Search for the cell housing the specified text and yield its (x, y) center coordinate. 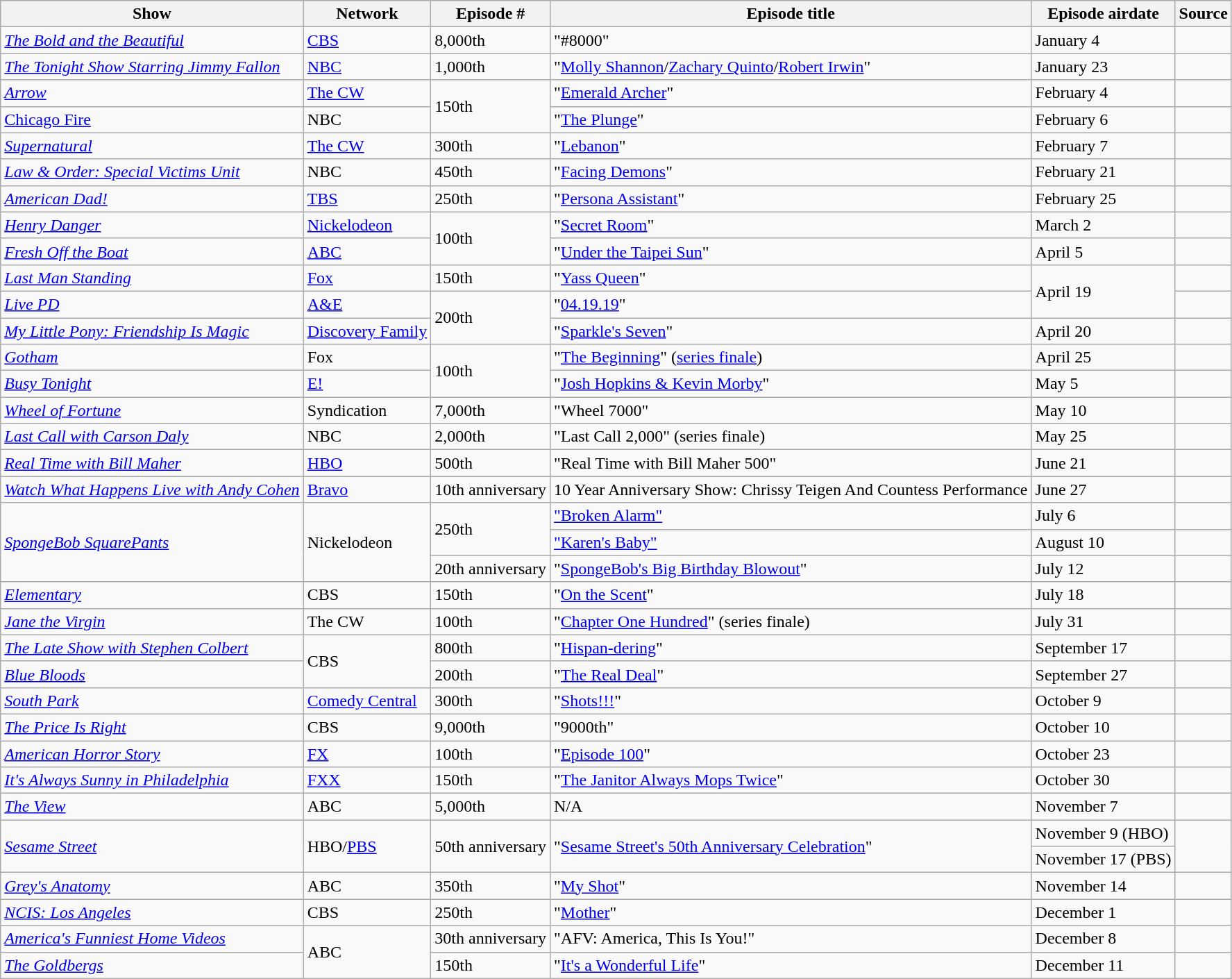
"Shots!!!" (791, 701)
450th (491, 172)
"Episode 100" (791, 753)
"Hispan-dering" (791, 648)
7,000th (491, 410)
Chicago Fire (152, 119)
August 10 (1104, 542)
"04.19.19" (791, 304)
July 18 (1104, 595)
8,000th (491, 40)
Elementary (152, 595)
July 6 (1104, 516)
"Karen's Baby" (791, 542)
October 10 (1104, 727)
"The Janitor Always Mops Twice" (791, 780)
America's Funniest Home Videos (152, 939)
"9000th" (791, 727)
October 30 (1104, 780)
Wheel of Fortune (152, 410)
"Mother" (791, 912)
May 25 (1104, 437)
May 5 (1104, 384)
FX (367, 753)
"My Shot" (791, 886)
October 23 (1104, 753)
"The Beginning" (series finale) (791, 358)
"AFV: America, This Is You!" (791, 939)
February 7 (1104, 146)
September 17 (1104, 648)
500th (491, 463)
April 19 (1104, 291)
10th anniversary (491, 489)
"Persona Assistant" (791, 199)
April 20 (1104, 331)
350th (491, 886)
9,000th (491, 727)
"Molly Shannon/Zachary Quinto/Robert Irwin" (791, 67)
June 21 (1104, 463)
Watch What Happens Live with Andy Cohen (152, 489)
10 Year Anniversary Show: Chrissy Teigen And Countess Performance (791, 489)
"Emerald Archer" (791, 93)
The Tonight Show Starring Jimmy Fallon (152, 67)
Gotham (152, 358)
December 11 (1104, 965)
Arrow (152, 93)
"Wheel 7000" (791, 410)
Episode # (491, 14)
May 10 (1104, 410)
Henry Danger (152, 225)
October 9 (1104, 701)
Bravo (367, 489)
November 14 (1104, 886)
November 17 (PBS) (1104, 860)
20th anniversary (491, 569)
February 25 (1104, 199)
1,000th (491, 67)
Source (1204, 14)
Network (367, 14)
"Yass Queen" (791, 278)
"Real Time with Bill Maher 500" (791, 463)
April 25 (1104, 358)
Fresh Off the Boat (152, 251)
"Sparkle's Seven" (791, 331)
50th anniversary (491, 846)
A&E (367, 304)
December 1 (1104, 912)
2,000th (491, 437)
"The Real Deal" (791, 674)
"#8000" (791, 40)
"Josh Hopkins & Kevin Morby" (791, 384)
November 7 (1104, 807)
February 21 (1104, 172)
March 2 (1104, 225)
"Under the Taipei Sun" (791, 251)
June 27 (1104, 489)
Discovery Family (367, 331)
800th (491, 648)
HBO/PBS (367, 846)
SpongeBob SquarePants (152, 542)
Jane the Virgin (152, 621)
"On the Scent" (791, 595)
Episode title (791, 14)
Last Call with Carson Daly (152, 437)
Syndication (367, 410)
HBO (367, 463)
"SpongeBob's Big Birthday Blowout" (791, 569)
5,000th (491, 807)
Comedy Central (367, 701)
Busy Tonight (152, 384)
TBS (367, 199)
Episode airdate (1104, 14)
January 4 (1104, 40)
"It's a Wonderful Life" (791, 965)
The Late Show with Stephen Colbert (152, 648)
NCIS: Los Angeles (152, 912)
July 12 (1104, 569)
February 4 (1104, 93)
Last Man Standing (152, 278)
FXX (367, 780)
"The Plunge" (791, 119)
30th anniversary (491, 939)
The Price Is Right (152, 727)
"Sesame Street's 50th Anniversary Celebration" (791, 846)
"Secret Room" (791, 225)
"Chapter One Hundred" (series finale) (791, 621)
American Horror Story (152, 753)
"Last Call 2,000" (series finale) (791, 437)
April 5 (1104, 251)
"Facing Demons" (791, 172)
Supernatural (152, 146)
The Bold and the Beautiful (152, 40)
February 6 (1104, 119)
It's Always Sunny in Philadelphia (152, 780)
E! (367, 384)
N/A (791, 807)
November 9 (HBO) (1104, 833)
Real Time with Bill Maher (152, 463)
South Park (152, 701)
Live PD (152, 304)
The View (152, 807)
December 8 (1104, 939)
"Broken Alarm" (791, 516)
Blue Bloods (152, 674)
My Little Pony: Friendship Is Magic (152, 331)
Sesame Street (152, 846)
Show (152, 14)
The Goldbergs (152, 965)
Law & Order: Special Victims Unit (152, 172)
January 23 (1104, 67)
American Dad! (152, 199)
July 31 (1104, 621)
Grey's Anatomy (152, 886)
September 27 (1104, 674)
"Lebanon" (791, 146)
